Return (x, y) of the center of cell containing provided text 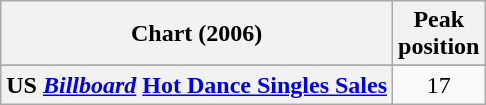
17 (439, 85)
Peakposition (439, 34)
Chart (2006) (197, 34)
US Billboard Hot Dance Singles Sales (197, 85)
